Search for the cell housing the specified text and yield its (X, Y) center coordinate. 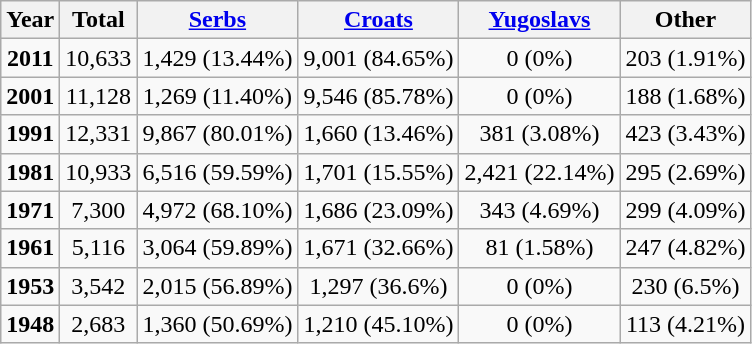
1,360 (50.69%) (218, 324)
9,001 (84.65%) (378, 58)
1,297 (36.6%) (378, 286)
1961 (30, 248)
Serbs (218, 20)
9,867 (80.01%) (218, 134)
2011 (30, 58)
299 (4.09%) (686, 210)
1,660 (13.46%) (378, 134)
Croats (378, 20)
3,064 (59.89%) (218, 248)
6,516 (59.59%) (218, 172)
Year (30, 20)
2,683 (98, 324)
1,701 (15.55%) (378, 172)
1,686 (23.09%) (378, 210)
1991 (30, 134)
5,116 (98, 248)
3,542 (98, 286)
188 (1.68%) (686, 96)
4,972 (68.10%) (218, 210)
Other (686, 20)
2,421 (22.14%) (540, 172)
381 (3.08%) (540, 134)
1,210 (45.10%) (378, 324)
1981 (30, 172)
Total (98, 20)
343 (4.69%) (540, 210)
11,128 (98, 96)
81 (1.58%) (540, 248)
203 (1.91%) (686, 58)
9,546 (85.78%) (378, 96)
295 (2.69%) (686, 172)
10,933 (98, 172)
10,633 (98, 58)
1,429 (13.44%) (218, 58)
Yugoslavs (540, 20)
7,300 (98, 210)
230 (6.5%) (686, 286)
12,331 (98, 134)
1,269 (11.40%) (218, 96)
1971 (30, 210)
247 (4.82%) (686, 248)
2,015 (56.89%) (218, 286)
423 (3.43%) (686, 134)
1953 (30, 286)
1,671 (32.66%) (378, 248)
113 (4.21%) (686, 324)
2001 (30, 96)
1948 (30, 324)
